Detect which cell encompasses the target text, then output its [X, Y] center coordinate. 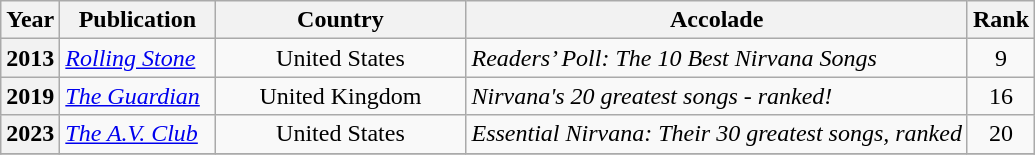
Readers’ Poll: The 10 Best Nirvana Songs [716, 58]
2019 [30, 96]
United Kingdom [340, 96]
Rolling Stone [138, 58]
2013 [30, 58]
16 [1000, 96]
Essential Nirvana: Their 30 greatest songs, ranked [716, 134]
Accolade [716, 20]
The A.V. Club [138, 134]
Year [30, 20]
20 [1000, 134]
9 [1000, 58]
Publication [138, 20]
Country [340, 20]
The Guardian [138, 96]
Nirvana's 20 greatest songs - ranked! [716, 96]
Rank [1000, 20]
2023 [30, 134]
